Identify which cell holds the provided text, then report its (X, Y) central coordinate. 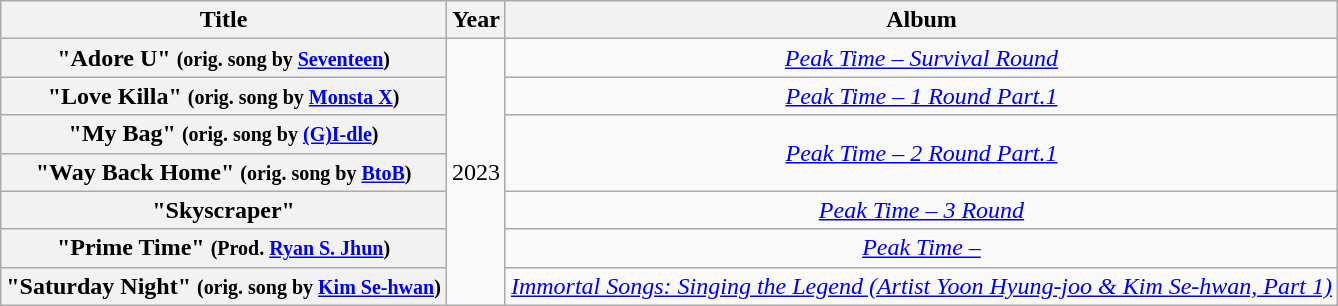
"Skyscraper" (224, 210)
Peak Time – 3 Round (921, 210)
"Love Killa" (orig. song by Monsta X) (224, 96)
"Prime Time" (Prod. Ryan S. Jhun) (224, 248)
Immortal Songs: Singing the Legend (Artist Yoon Hyung-joo & Kim Se-hwan, Part 1) (921, 286)
"Saturday Night" (orig. song by Kim Se-hwan) (224, 286)
Title (224, 20)
2023 (476, 172)
Peak Time – (921, 248)
Peak Time – 2 Round Part.1 (921, 153)
"My Bag" (orig. song by (G)I-dle) (224, 134)
"Adore U" (orig. song by Seventeen) (224, 58)
Peak Time – Survival Round (921, 58)
Album (921, 20)
"Way Back Home" (orig. song by BtoB) (224, 172)
Year (476, 20)
Peak Time – 1 Round Part.1 (921, 96)
